Capture the cell that displays the provided text and extract its (x, y) central coordinate. 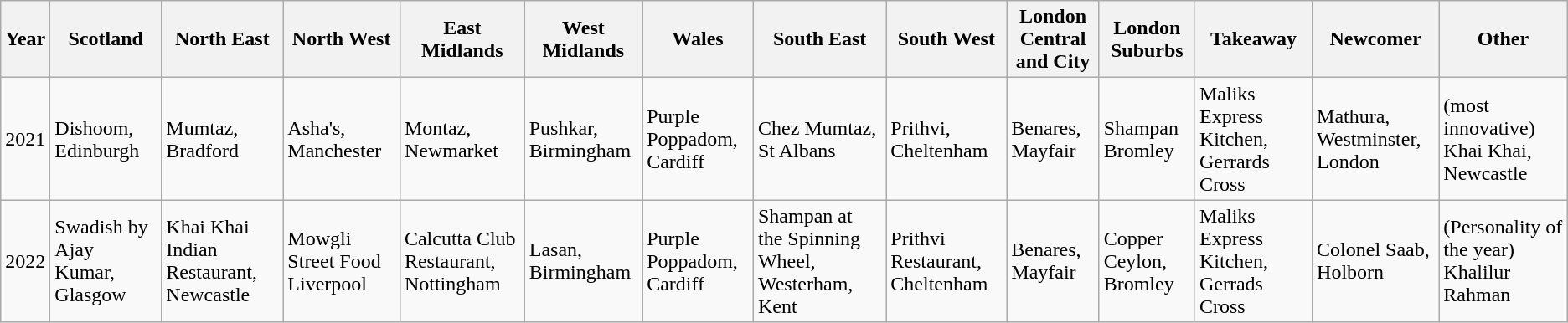
Montaz, Newmarket (462, 139)
Swadish by Ajay Kumar, Glasgow (106, 261)
2021 (25, 139)
South West (946, 39)
Scotland (106, 39)
Asha's, Manchester (342, 139)
London Suburbs (1147, 39)
Shampan Bromley (1147, 139)
North East (223, 39)
Prithvi, Cheltenham (946, 139)
Newcomer (1375, 39)
Prithvi Restaurant, Cheltenham (946, 261)
(Personality of the year) Khalilur Rahman (1503, 261)
Chez Mumtaz, St Albans (819, 139)
Khai Khai Indian Restaurant, Newcastle (223, 261)
North West (342, 39)
South East (819, 39)
Calcutta Club Restaurant, Nottingham (462, 261)
Pushkar, Birmingham (583, 139)
Dishoom, Edinburgh (106, 139)
Other (1503, 39)
Mumtaz, Bradford (223, 139)
Mowgli Street Food Liverpool (342, 261)
Shampan at the Spinning Wheel, Westerham, Kent (819, 261)
Colonel Saab, Holborn (1375, 261)
Takeaway (1253, 39)
West Midlands (583, 39)
London Central and City (1053, 39)
2022 (25, 261)
Wales (699, 39)
(most innovative) Khai Khai, Newcastle (1503, 139)
Lasan, Birmingham (583, 261)
Maliks Express Kitchen, Gerrards Cross (1253, 139)
Maliks Express Kitchen, Gerrads Cross (1253, 261)
Mathura, Westminster, London (1375, 139)
East Midlands (462, 39)
Year (25, 39)
Copper Ceylon, Bromley (1147, 261)
